Locate the cell with the specified text and output its [x, y] center coordinate. 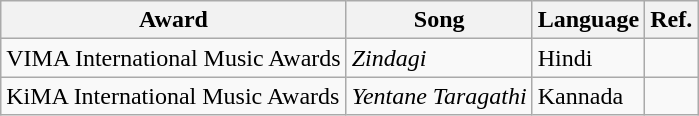
Yentane Taragathi [439, 96]
VIMA International Music Awards [174, 58]
Language [588, 20]
Song [439, 20]
Zindagi [439, 58]
Kannada [588, 96]
KiMA International Music Awards [174, 96]
Award [174, 20]
Ref. [672, 20]
Hindi [588, 58]
